Provide the [X, Y] coordinate of the cell's center where the given text is located.  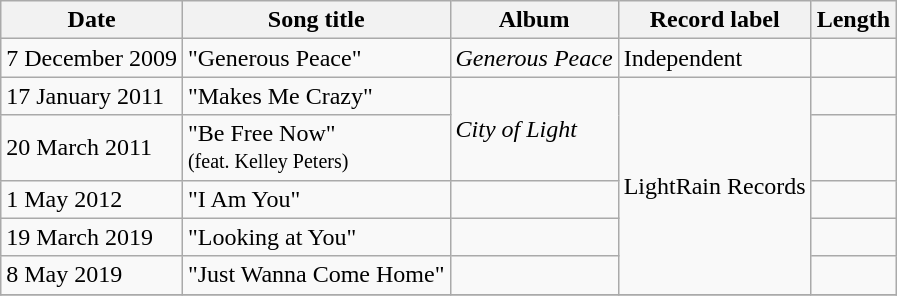
"Be Free Now" (feat. Kelley Peters) [316, 148]
"Generous Peace" [316, 58]
"I Am You" [316, 199]
LightRain Records [714, 186]
7 December 2009 [92, 58]
8 May 2019 [92, 275]
"Looking at You" [316, 237]
19 March 2019 [92, 237]
Length [853, 20]
Independent [714, 58]
Album [534, 20]
Date [92, 20]
City of Light [534, 128]
20 March 2011 [92, 148]
Record label [714, 20]
Generous Peace [534, 58]
"Just Wanna Come Home" [316, 275]
Song title [316, 20]
"Makes Me Crazy" [316, 96]
17 January 2011 [92, 96]
1 May 2012 [92, 199]
